For the text-containing cell, return its midpoint in [X, Y] coordinate format. 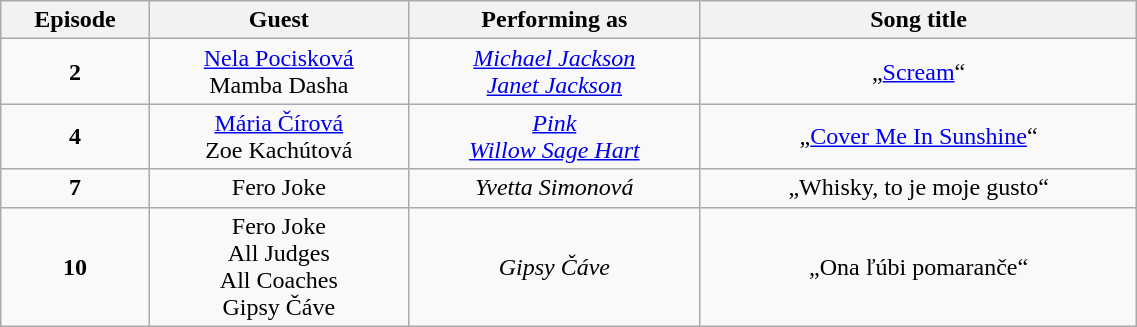
„Cover Me In Sunshine“ [918, 136]
Michael JacksonJanet Jackson [554, 72]
Mária ČírováZoe Kachútová [278, 136]
10 [76, 266]
Fero Joke [278, 188]
Fero JokeAll JudgesAll CoachesGipsy Čáve [278, 266]
„Scream“ [918, 72]
Nela PociskováMamba Dasha [278, 72]
Performing as [554, 20]
„Whisky, to je moje gusto“ [918, 188]
Episode [76, 20]
Song title [918, 20]
4 [76, 136]
Gipsy Čáve [554, 266]
PinkWillow Sage Hart [554, 136]
Guest [278, 20]
7 [76, 188]
Yvetta Simonová [554, 188]
„Ona ľúbi pomaranče“ [918, 266]
2 [76, 72]
